Return (x, y) of the center of cell containing provided text 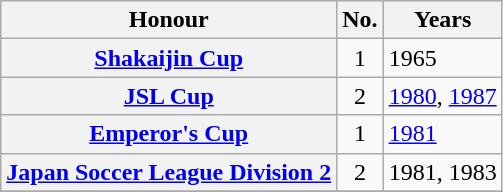
1965 (442, 58)
JSL Cup (169, 96)
Honour (169, 20)
Japan Soccer League Division 2 (169, 172)
No. (360, 20)
Emperor's Cup (169, 134)
1981, 1983 (442, 172)
1980, 1987 (442, 96)
Years (442, 20)
1981 (442, 134)
Shakaijin Cup (169, 58)
